Return the (x, y) coordinate for the center point of the cell that contains the specified text.  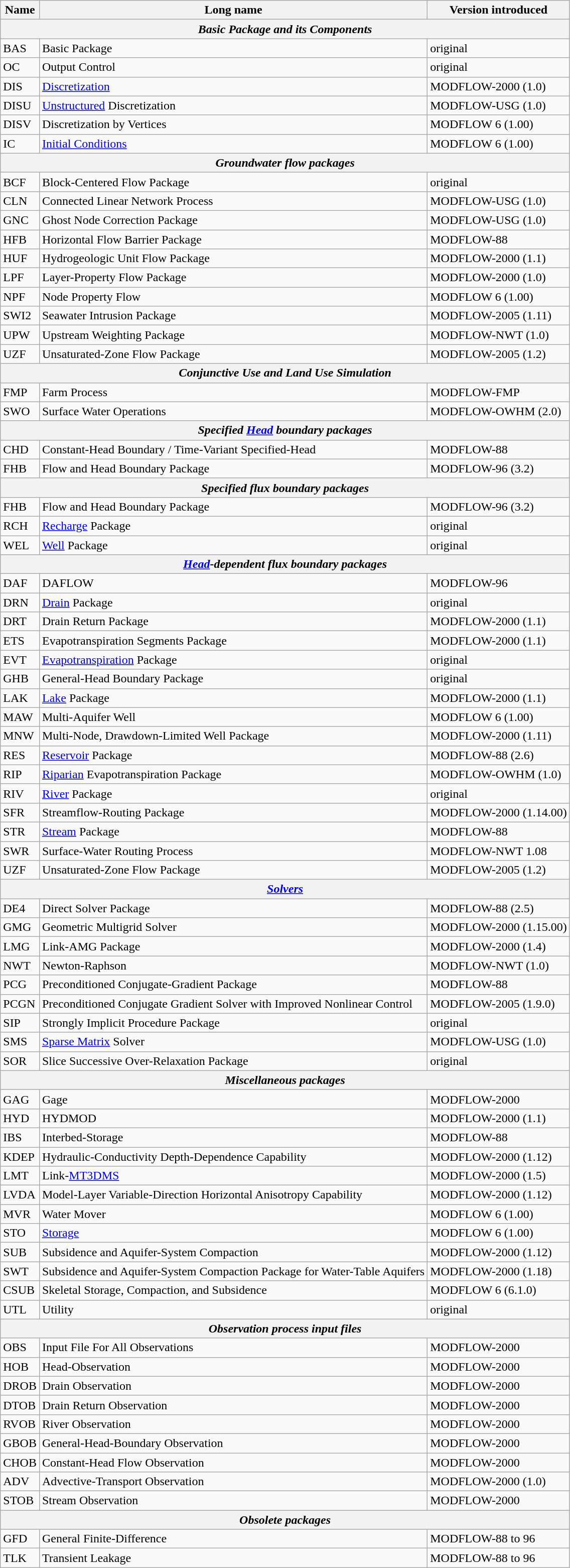
HFB (20, 239)
Output Control (233, 67)
MODFLOW-OWHM (1.0) (499, 774)
SWR (20, 851)
SUB (20, 1252)
Model-Layer Variable-Direction Horizontal Anisotropy Capability (233, 1195)
EVT (20, 660)
Hydraulic-Conductivity Depth-Dependence Capability (233, 1156)
LPF (20, 278)
GHB (20, 679)
MODFLOW-88 (2.6) (499, 755)
PCGN (20, 1004)
DRT (20, 622)
DE4 (20, 908)
STR (20, 831)
Unstructured Discretization (233, 105)
RIV (20, 793)
MODFLOW 6 (6.1.0) (499, 1290)
Drain Observation (233, 1386)
KDEP (20, 1156)
MODFLOW-96 (499, 583)
CLN (20, 201)
RES (20, 755)
Drain Return Observation (233, 1405)
BAS (20, 48)
DIS (20, 86)
DTOB (20, 1405)
Transient Leakage (233, 1558)
Head-dependent flux boundary packages (285, 564)
LAK (20, 698)
SFR (20, 812)
OBS (20, 1348)
Stream Observation (233, 1501)
Newton-Raphson (233, 966)
Discretization (233, 86)
IBS (20, 1137)
General-Head Boundary Package (233, 679)
Multi-Node, Drawdown-Limited Well Package (233, 736)
Long name (233, 10)
Name (20, 10)
MODFLOW-NWT 1.08 (499, 851)
MODFLOW-2005 (1.11) (499, 316)
Constant-Head Boundary / Time-Variant Specified-Head (233, 449)
Discretization by Vertices (233, 125)
Version introduced (499, 10)
STOB (20, 1501)
HYD (20, 1118)
SWI2 (20, 316)
Recharge Package (233, 526)
NPF (20, 297)
Interbed-Storage (233, 1137)
LMG (20, 946)
STO (20, 1233)
MODFLOW-2000 (1.11) (499, 736)
Input File For All Observations (233, 1348)
Storage (233, 1233)
TLK (20, 1558)
Geometric Multigrid Solver (233, 927)
Utility (233, 1309)
UPW (20, 335)
MODFLOW-2000 (1.5) (499, 1176)
General Finite-Difference (233, 1539)
DRN (20, 602)
CHD (20, 449)
Link-AMG Package (233, 946)
RVOB (20, 1424)
ETS (20, 641)
Upstream Weighting Package (233, 335)
Riparian Evapotranspiration Package (233, 774)
Stream Package (233, 831)
RIP (20, 774)
ADV (20, 1482)
Block-Centered Flow Package (233, 182)
SWO (20, 411)
OC (20, 67)
Specified Head boundary packages (285, 430)
Well Package (233, 545)
SOR (20, 1061)
Initial Conditions (233, 144)
Strongly Implicit Procedure Package (233, 1023)
GBOB (20, 1443)
HUF (20, 259)
River Package (233, 793)
Gage (233, 1099)
GFD (20, 1539)
SWT (20, 1271)
GNC (20, 220)
Ghost Node Correction Package (233, 220)
MODFLOW-88 (2.5) (499, 908)
MODFLOW-2000 (1.14.00) (499, 812)
Water Mover (233, 1214)
Advective-Transport Observation (233, 1482)
MAW (20, 717)
Slice Successive Over-Relaxation Package (233, 1061)
Miscellaneous packages (285, 1080)
IC (20, 144)
FMP (20, 392)
Basic Package and its Components (285, 29)
Conjunctive Use and Land Use Simulation (285, 373)
Solvers (285, 889)
Subsidence and Aquifer-System Compaction (233, 1252)
Layer-Property Flow Package (233, 278)
Multi-Aquifer Well (233, 717)
Constant-Head Flow Observation (233, 1463)
UTL (20, 1309)
Drain Return Package (233, 622)
MODFLOW-FMP (499, 392)
GMG (20, 927)
Groundwater flow packages (285, 163)
Obsolete packages (285, 1520)
Preconditioned Conjugate-Gradient Package (233, 985)
MODFLOW-OWHM (2.0) (499, 411)
Head-Observation (233, 1367)
General-Head-Boundary Observation (233, 1443)
GAG (20, 1099)
Preconditioned Conjugate Gradient Solver with Improved Nonlinear Control (233, 1004)
Surface-Water Routing Process (233, 851)
CHOB (20, 1463)
Direct Solver Package (233, 908)
PCG (20, 985)
LMT (20, 1176)
DAFLOW (233, 583)
MODFLOW-2000 (1.15.00) (499, 927)
DISV (20, 125)
MODFLOW-2000 (1.18) (499, 1271)
HYDMOD (233, 1118)
MVR (20, 1214)
Basic Package (233, 48)
SMS (20, 1042)
River Observation (233, 1424)
DISU (20, 105)
DROB (20, 1386)
DAF (20, 583)
Evapotranspiration Package (233, 660)
Hydrogeologic Unit Flow Package (233, 259)
Observation process input files (285, 1329)
Surface Water Operations (233, 411)
Streamflow-Routing Package (233, 812)
Skeletal Storage, Compaction, and Subsidence (233, 1290)
HOB (20, 1367)
Farm Process (233, 392)
LVDA (20, 1195)
MODFLOW-2000 (1.4) (499, 946)
Horizontal Flow Barrier Package (233, 239)
Reservoir Package (233, 755)
Link-MT3DMS (233, 1176)
WEL (20, 545)
Connected Linear Network Process (233, 201)
Seawater Intrusion Package (233, 316)
MNW (20, 736)
Sparse Matrix Solver (233, 1042)
SIP (20, 1023)
MODFLOW-2005 (1.9.0) (499, 1004)
RCH (20, 526)
NWT (20, 966)
BCF (20, 182)
Node Property Flow (233, 297)
Subsidence and Aquifer-System Compaction Package for Water-Table Aquifers (233, 1271)
Lake Package (233, 698)
Drain Package (233, 602)
Evapotranspiration Segments Package (233, 641)
Specified flux boundary packages (285, 488)
CSUB (20, 1290)
